Return [X, Y] of the center of cell containing provided text 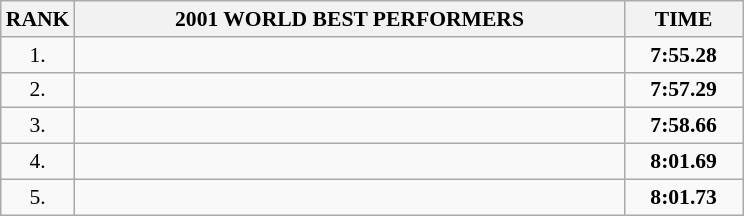
5. [38, 197]
7:55.28 [684, 55]
8:01.69 [684, 162]
7:58.66 [684, 126]
1. [38, 55]
RANK [38, 19]
TIME [684, 19]
7:57.29 [684, 90]
2001 WORLD BEST PERFORMERS [349, 19]
8:01.73 [684, 197]
3. [38, 126]
2. [38, 90]
4. [38, 162]
